For the text-containing cell, return its midpoint in [X, Y] coordinate format. 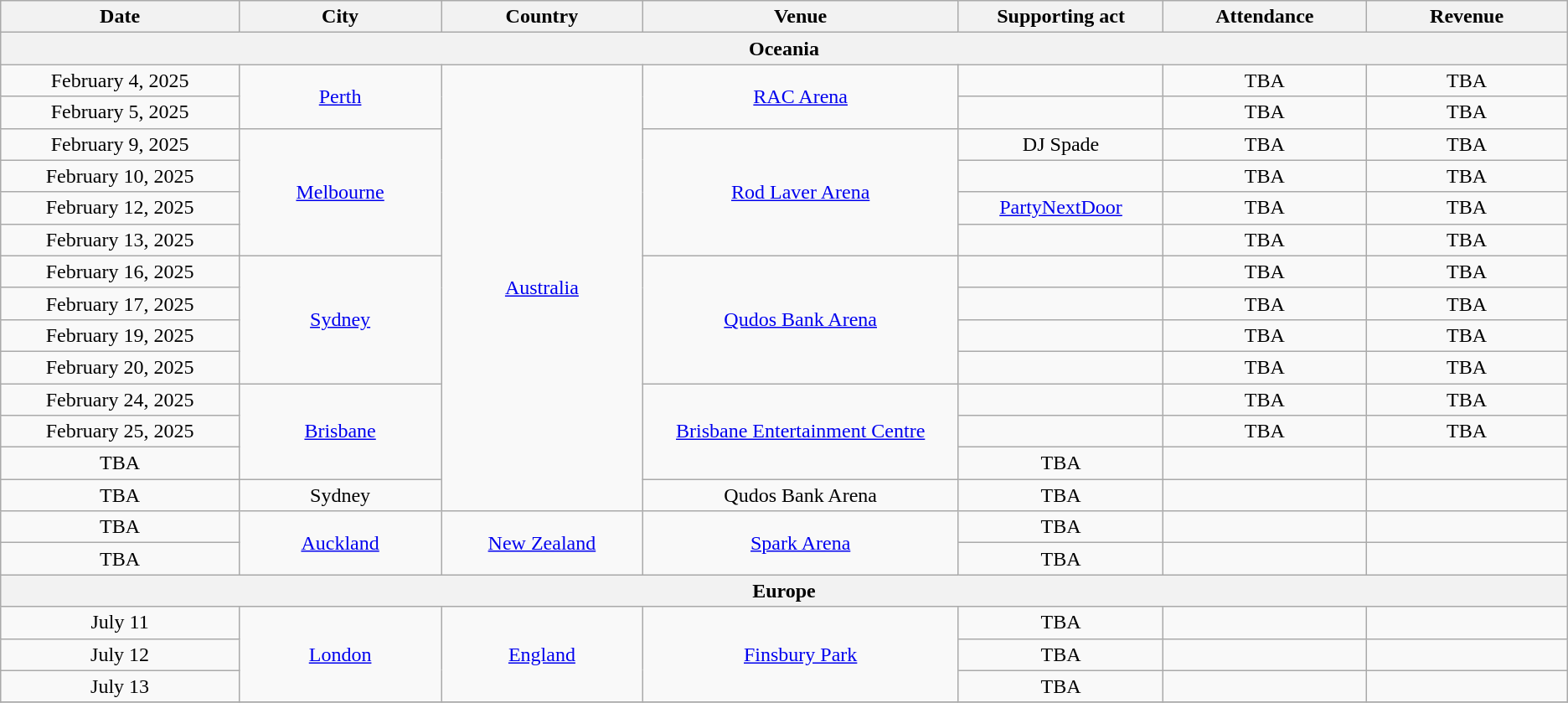
London [340, 654]
Melbourne [340, 192]
Revenue [1467, 17]
Auckland [340, 543]
Country [542, 17]
February 13, 2025 [121, 240]
February 9, 2025 [121, 144]
Brisbane Entertainment Centre [801, 432]
Oceania [784, 49]
Date [121, 17]
Rod Laver Arena [801, 192]
PartyNextDoor [1060, 208]
Venue [801, 17]
February 19, 2025 [121, 335]
DJ Spade [1060, 144]
February 10, 2025 [121, 176]
Finsbury Park [801, 654]
February 20, 2025 [121, 367]
February 24, 2025 [121, 400]
July 13 [121, 686]
Perth [340, 96]
Spark Arena [801, 543]
Australia [542, 288]
Attendance [1265, 17]
July 11 [121, 623]
February 5, 2025 [121, 112]
July 12 [121, 654]
February 12, 2025 [121, 208]
Europe [784, 591]
Supporting act [1060, 17]
England [542, 654]
February 25, 2025 [121, 432]
New Zealand [542, 543]
City [340, 17]
February 16, 2025 [121, 271]
February 17, 2025 [121, 303]
RAC Arena [801, 96]
February 4, 2025 [121, 80]
Brisbane [340, 432]
